Provide the (x, y) coordinate of the cell's center where the given text is located.  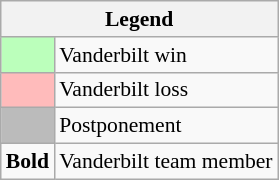
Bold (28, 162)
Postponement (166, 126)
Vanderbilt loss (166, 90)
Vanderbilt win (166, 55)
Legend (140, 19)
Vanderbilt team member (166, 162)
